Scan for the cell matching the given text and deliver its [X, Y] coordinate at center. 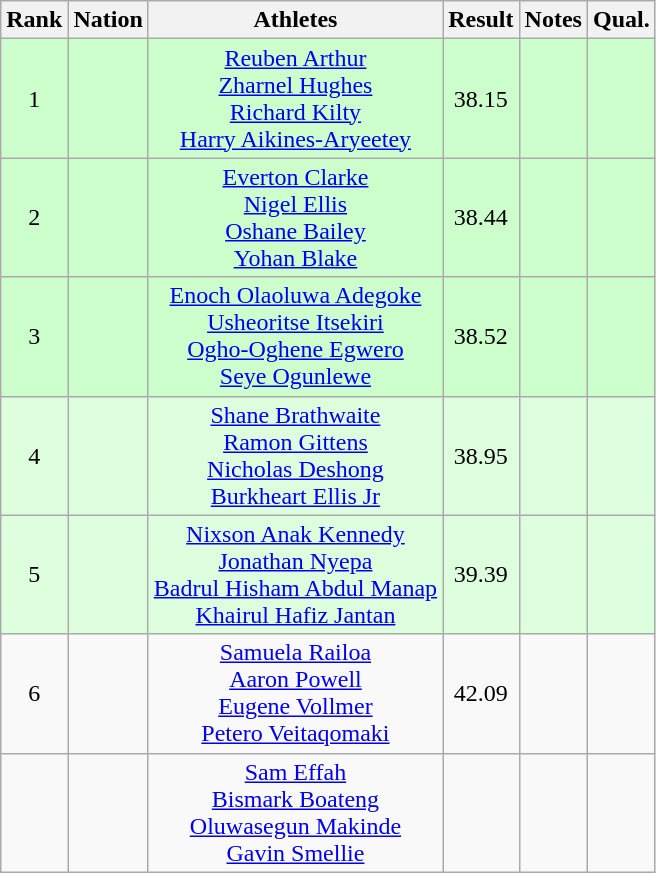
38.15 [481, 98]
Nation [108, 20]
Result [481, 20]
38.95 [481, 456]
38.44 [481, 218]
Everton ClarkeNigel EllisOshane BaileyYohan Blake [295, 218]
Enoch Olaoluwa AdegokeUsheoritse ItsekiriOgho-Oghene EgweroSeye Ogunlewe [295, 336]
Qual. [621, 20]
5 [34, 574]
42.09 [481, 694]
4 [34, 456]
39.39 [481, 574]
Notes [553, 20]
Athletes [295, 20]
6 [34, 694]
Samuela RailoaAaron PowellEugene VollmerPetero Veitaqomaki [295, 694]
Reuben ArthurZharnel HughesRichard KiltyHarry Aikines-Aryeetey [295, 98]
3 [34, 336]
Shane BrathwaiteRamon GittensNicholas DeshongBurkheart Ellis Jr [295, 456]
1 [34, 98]
38.52 [481, 336]
Nixson Anak KennedyJonathan NyepaBadrul Hisham Abdul ManapKhairul Hafiz Jantan [295, 574]
Sam EffahBismark BoatengOluwasegun MakindeGavin Smellie [295, 812]
Rank [34, 20]
2 [34, 218]
